Provide the (x, y) coordinate of the cell's center where the given text is located.  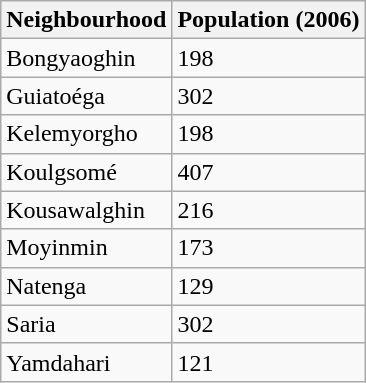
Population (2006) (268, 20)
Neighbourhood (86, 20)
Bongyaoghin (86, 58)
173 (268, 248)
Kelemyorgho (86, 134)
Moyinmin (86, 248)
216 (268, 210)
Saria (86, 324)
Kousawalghin (86, 210)
Natenga (86, 286)
Yamdahari (86, 362)
Koulgsomé (86, 172)
407 (268, 172)
Guiatoéga (86, 96)
129 (268, 286)
121 (268, 362)
